Pinpoint the cell where the given text exists, returning its [X, Y] midpoint coordinate. 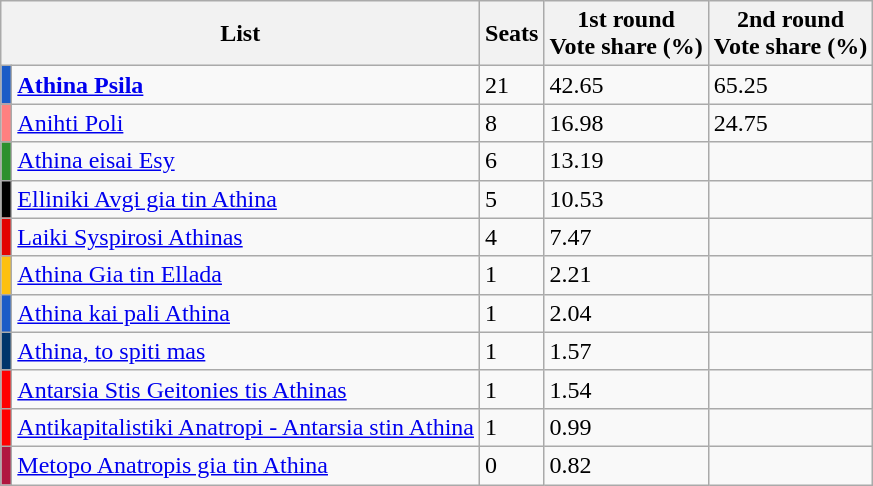
4 [512, 237]
List [240, 34]
2.04 [626, 313]
Seats [512, 34]
2nd roundVote share (%) [790, 34]
2.21 [626, 275]
Laiki Syspirosi Athinas [246, 237]
42.65 [626, 85]
13.19 [626, 161]
Anihti Poli [246, 123]
16.98 [626, 123]
Metopo Anatropis gia tin Athina [246, 465]
0 [512, 465]
Athina kai pali Athina [246, 313]
Athina Gia tin Ellada [246, 275]
1.57 [626, 351]
10.53 [626, 199]
1st roundVote share (%) [626, 34]
Antarsia Stis Geitonies tis Athinas [246, 389]
6 [512, 161]
8 [512, 123]
7.47 [626, 237]
Athina, to spiti mas [246, 351]
1.54 [626, 389]
24.75 [790, 123]
0.99 [626, 427]
Athina Psila [246, 85]
Elliniki Avgi gia tin Athina [246, 199]
0.82 [626, 465]
Athina eisai Esy [246, 161]
5 [512, 199]
21 [512, 85]
Antikapitalistiki Anatropi - Antarsia stin Athina [246, 427]
65.25 [790, 85]
